Provide the (X, Y) coordinate of the cell's center where the given text is located.  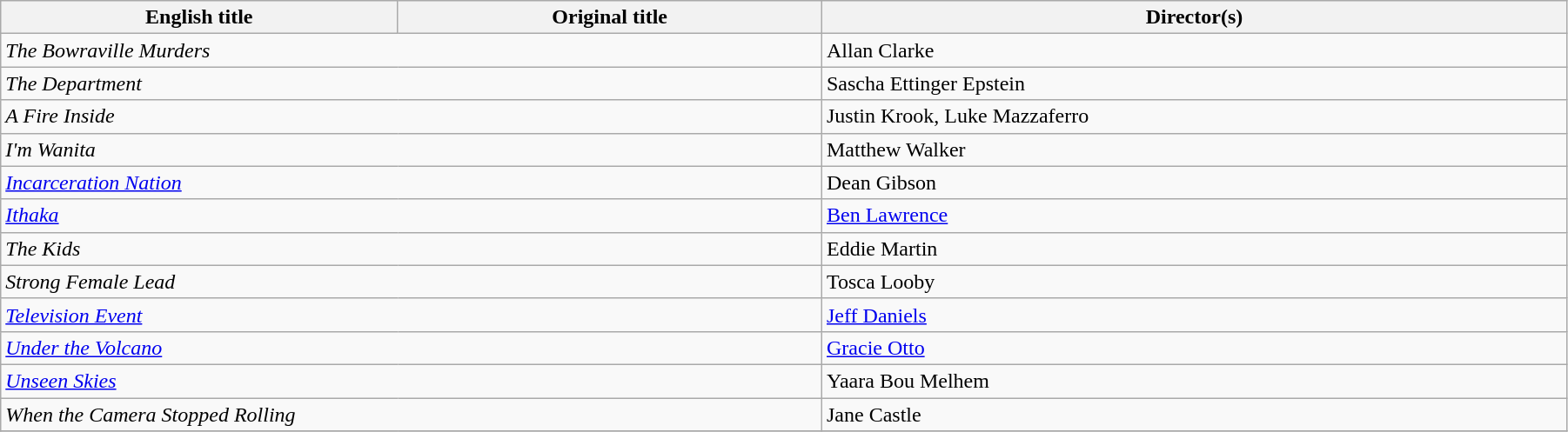
Under the Volcano (412, 348)
Television Event (412, 315)
Gracie Otto (1194, 348)
Sascha Ettinger Epstein (1194, 83)
The Bowraville Murders (412, 50)
Tosca Looby (1194, 282)
Matthew Walker (1194, 150)
Ben Lawrence (1194, 216)
Yaara Bou Melhem (1194, 381)
I'm Wanita (412, 150)
Ithaka (412, 216)
Allan Clarke (1194, 50)
Dean Gibson (1194, 183)
Original title (610, 17)
Jeff Daniels (1194, 315)
Unseen Skies (412, 381)
Director(s) (1194, 17)
Incarceration Nation (412, 183)
When the Camera Stopped Rolling (412, 415)
Jane Castle (1194, 415)
Justin Krook, Luke Mazzaferro (1194, 116)
Eddie Martin (1194, 249)
A Fire Inside (412, 116)
Strong Female Lead (412, 282)
The Department (412, 83)
English title (199, 17)
The Kids (412, 249)
